Find where the given text appears and provide that cell's center as [X, Y] coordinate. 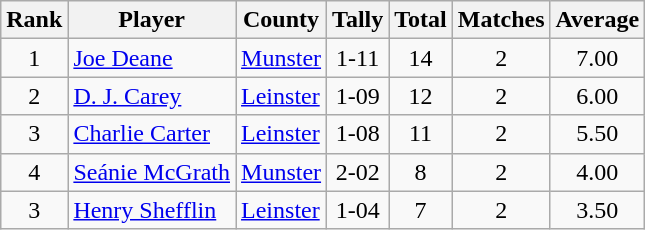
Henry Shefflin [152, 210]
6.00 [598, 96]
County [282, 20]
Joe Deane [152, 58]
Tally [358, 20]
14 [421, 58]
Average [598, 20]
7.00 [598, 58]
3.50 [598, 210]
1-11 [358, 58]
2-02 [358, 172]
1 [34, 58]
Charlie Carter [152, 134]
8 [421, 172]
Total [421, 20]
1-08 [358, 134]
Rank [34, 20]
5.50 [598, 134]
1-09 [358, 96]
12 [421, 96]
4 [34, 172]
D. J. Carey [152, 96]
Seánie McGrath [152, 172]
1-04 [358, 210]
Matches [501, 20]
11 [421, 134]
4.00 [598, 172]
7 [421, 210]
Player [152, 20]
